Detect which cell encompasses the target text, then output its [x, y] center coordinate. 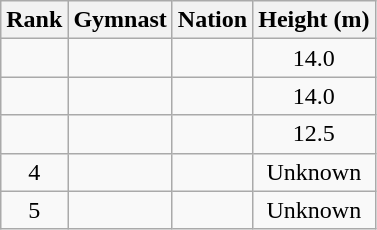
Nation [212, 20]
Height (m) [314, 20]
5 [34, 210]
12.5 [314, 134]
4 [34, 172]
Gymnast [120, 20]
Rank [34, 20]
